Scan for the cell matching the given text and deliver its [X, Y] coordinate at center. 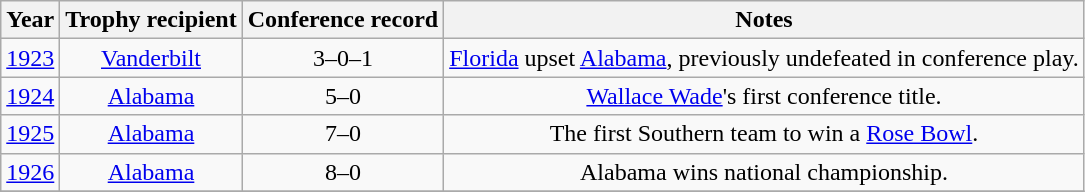
Alabama wins national championship. [764, 172]
Vanderbilt [151, 58]
Year [30, 20]
1923 [30, 58]
Notes [764, 20]
1926 [30, 172]
The first Southern team to win a Rose Bowl. [764, 134]
8–0 [342, 172]
1924 [30, 96]
Trophy recipient [151, 20]
Wallace Wade's first conference title. [764, 96]
1925 [30, 134]
5–0 [342, 96]
Conference record [342, 20]
3–0–1 [342, 58]
7–0 [342, 134]
Florida upset Alabama, previously undefeated in conference play. [764, 58]
